Return the (x, y) coordinate for the center point of the cell that contains the specified text.  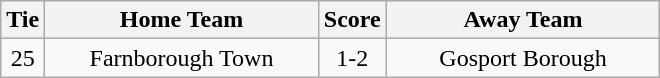
Farnborough Town (182, 58)
1-2 (352, 58)
Away Team (523, 20)
Score (352, 20)
Home Team (182, 20)
Tie (23, 20)
25 (23, 58)
Gosport Borough (523, 58)
